Locate the cell with the specified text and output its (x, y) center coordinate. 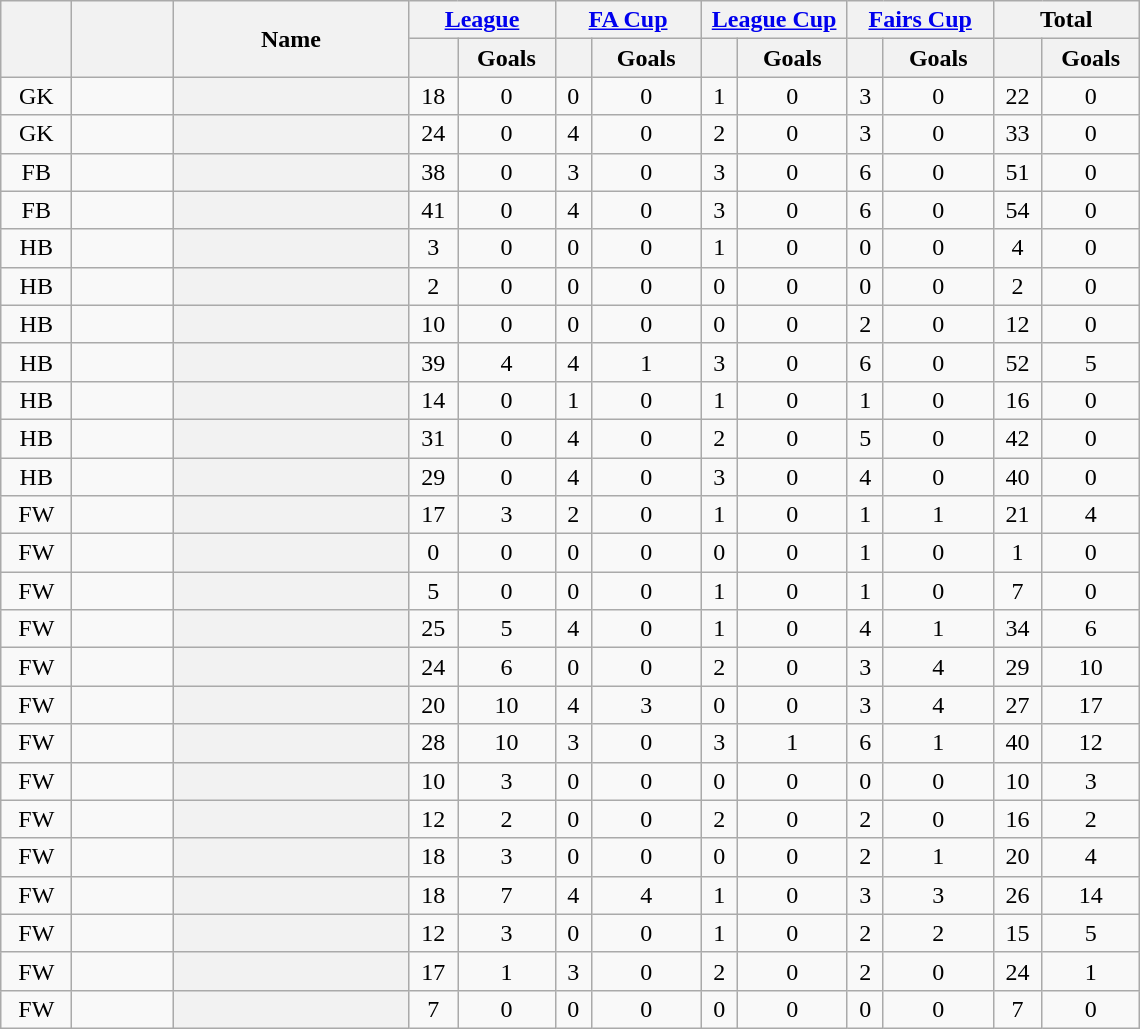
38 (434, 172)
25 (434, 629)
Name (291, 39)
15 (1018, 933)
41 (434, 210)
31 (434, 438)
League (482, 20)
52 (1018, 362)
54 (1018, 210)
Fairs Cup (920, 20)
39 (434, 362)
FA Cup (628, 20)
League Cup (774, 20)
33 (1018, 134)
Total (1066, 20)
22 (1018, 96)
21 (1018, 515)
27 (1018, 705)
26 (1018, 895)
28 (434, 743)
34 (1018, 629)
42 (1018, 438)
51 (1018, 172)
